Provide the [X, Y] coordinate of the cell's center where the given text is located.  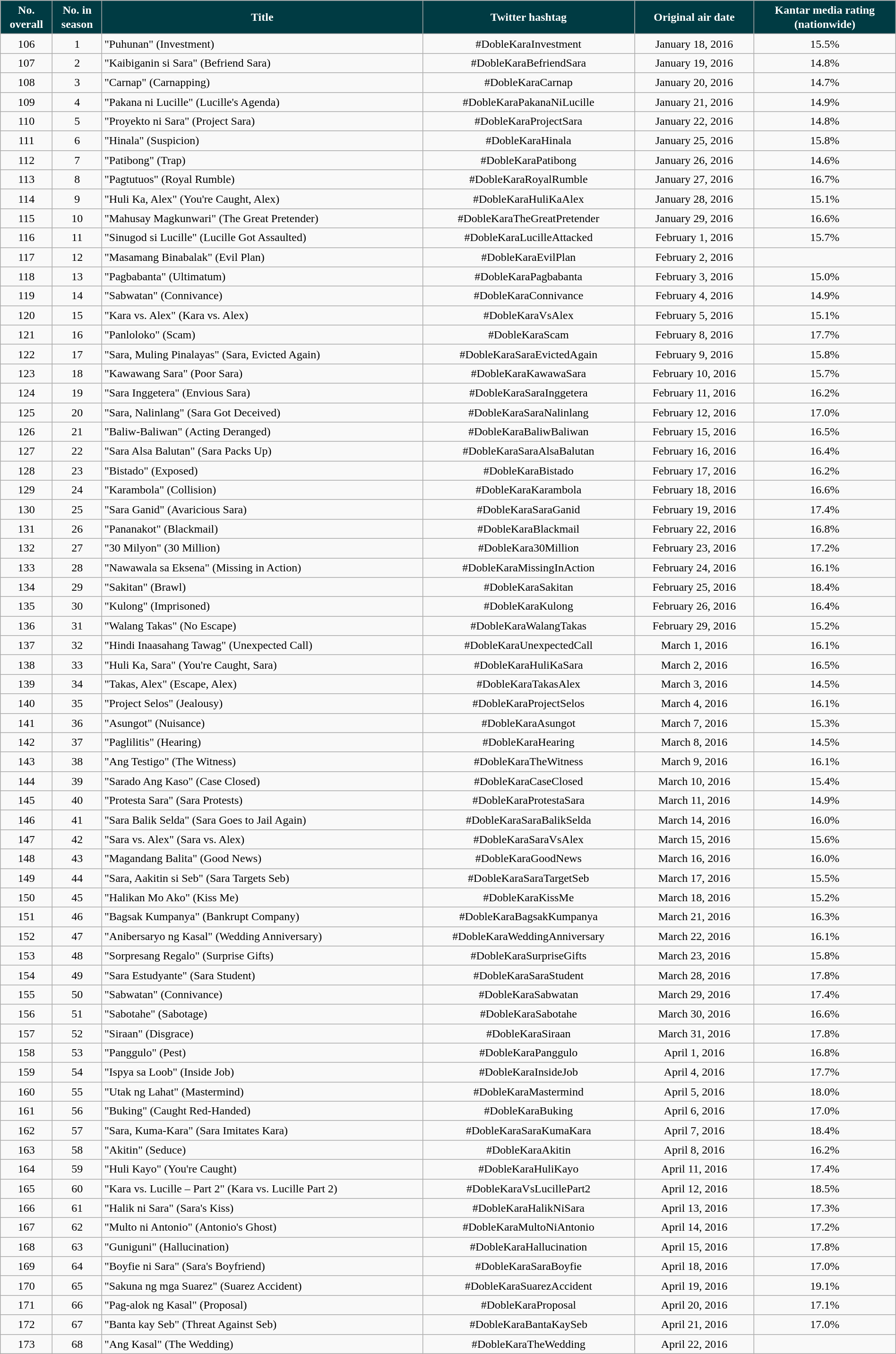
119 [26, 296]
March 15, 2016 [695, 839]
#DobleKaraBlackmail [528, 528]
140 [26, 703]
22 [78, 451]
"Akitin" (Seduce) [262, 1149]
126 [26, 432]
155 [26, 994]
63 [78, 1247]
Kantar media rating (nationwide) [825, 17]
April 1, 2016 [695, 1053]
128 [26, 471]
January 18, 2016 [695, 43]
March 4, 2016 [695, 703]
154 [26, 975]
"Hindi Inaasahang Tawag" (Unexpected Call) [262, 646]
66 [78, 1305]
15.0% [825, 277]
171 [26, 1305]
156 [26, 1014]
"Pagbabanta" (Ultimatum) [262, 277]
#DobleKaraScam [528, 335]
"Karambola" (Collision) [262, 490]
#DobleKaraPakanaNiLucille [528, 102]
#DobleKaraSaraEvictedAgain [528, 354]
February 17, 2016 [695, 471]
108 [26, 82]
18 [78, 373]
13 [78, 277]
"Sara vs. Alex" (Sara vs. Alex) [262, 839]
68 [78, 1344]
March 29, 2016 [695, 994]
"Nawawala sa Eksena" (Missing in Action) [262, 567]
158 [26, 1053]
#DobleKaraBuking [528, 1111]
March 22, 2016 [695, 937]
#DobleKaraTakasAlex [528, 684]
32 [78, 646]
"Baliw-Baliwan" (Acting Deranged) [262, 432]
147 [26, 839]
February 26, 2016 [695, 607]
150 [26, 898]
149 [26, 878]
169 [26, 1267]
"Sara, Kuma-Kara" (Sara Imitates Kara) [262, 1130]
"Patibong" (Trap) [262, 160]
#DobleKaraHuliKayo [528, 1169]
#DobleKaraTheGreatPretender [528, 218]
159 [26, 1072]
57 [78, 1130]
"Sara Inggetera" (Envious Sara) [262, 393]
53 [78, 1053]
25 [78, 509]
"Huli Kayo" (You're Caught) [262, 1169]
February 8, 2016 [695, 335]
10 [78, 218]
January 20, 2016 [695, 82]
"Guniguni" (Hallucination) [262, 1247]
April 20, 2016 [695, 1305]
45 [78, 898]
#DobleKaraHearing [528, 742]
February 1, 2016 [695, 237]
#DobleKaraSurpriseGifts [528, 956]
March 31, 2016 [695, 1033]
"Ang Kasal" (The Wedding) [262, 1344]
"Project Selos" (Jealousy) [262, 703]
Title [262, 17]
"Sara, Nalinlang" (Sara Got Deceived) [262, 412]
April 19, 2016 [695, 1285]
110 [26, 121]
"Kaibiganin si Sara" (Befriend Sara) [262, 63]
"Pagtutuos" (Royal Rumble) [262, 180]
"Sorpresang Regalo" (Surprise Gifts) [262, 956]
3 [78, 82]
34 [78, 684]
42 [78, 839]
12 [78, 257]
March 7, 2016 [695, 723]
January 26, 2016 [695, 160]
March 23, 2016 [695, 956]
#DobleKaraVsLucillePart2 [528, 1188]
"Sara Balik Selda" (Sara Goes to Jail Again) [262, 819]
No. overall [26, 17]
Original air date [695, 17]
#DobleKaraWalangTakas [528, 626]
#DobleKaraProtestaSara [528, 801]
March 18, 2016 [695, 898]
18.0% [825, 1092]
No. in season [78, 17]
#DobleKaraHalikNiSara [528, 1208]
March 3, 2016 [695, 684]
February 2, 2016 [695, 257]
30 [78, 607]
Twitter hashtag [528, 17]
157 [26, 1033]
#DobleKaraSaraNalinlang [528, 412]
"Mahusay Magkunwari" (The Great Pretender) [262, 218]
#DobleKaraMissingInAction [528, 567]
February 25, 2016 [695, 587]
60 [78, 1188]
135 [26, 607]
5 [78, 121]
#DobleKaraPagbabanta [528, 277]
67 [78, 1324]
February 3, 2016 [695, 277]
"Asungot" (Nuisance) [262, 723]
April 7, 2016 [695, 1130]
131 [26, 528]
141 [26, 723]
#DobleKaraGoodNews [528, 858]
#DobleKaraPanggulo [528, 1053]
"Takas, Alex" (Escape, Alex) [262, 684]
"Ispya sa Loob" (Inside Job) [262, 1072]
"Pakana ni Lucille" (Lucille's Agenda) [262, 102]
152 [26, 937]
March 17, 2016 [695, 878]
31 [78, 626]
February 10, 2016 [695, 373]
38 [78, 762]
#DobleKaraSiraan [528, 1033]
#DobleKaraWeddingAnniversary [528, 937]
40 [78, 801]
#DobleKaraCarnap [528, 82]
"Huli Ka, Sara" (You're Caught, Sara) [262, 664]
January 28, 2016 [695, 198]
"Boyfie ni Sara" (Sara's Boyfriend) [262, 1267]
18.5% [825, 1188]
"Kara vs. Lucille – Part 2" (Kara vs. Lucille Part 2) [262, 1188]
#DobleKaraProjectSelos [528, 703]
#DobleKaraConnivance [528, 296]
"Walang Takas" (No Escape) [262, 626]
116 [26, 237]
129 [26, 490]
#DobleKaraRoyalRumble [528, 180]
January 21, 2016 [695, 102]
167 [26, 1228]
123 [26, 373]
59 [78, 1169]
#DobleKaraInvestment [528, 43]
"Kawawang Sara" (Poor Sara) [262, 373]
"Sakuna ng mga Suarez" (Suarez Accident) [262, 1285]
48 [78, 956]
20 [78, 412]
"Paglilitis" (Hearing) [262, 742]
#DobleKaraSaraBoyfie [528, 1267]
136 [26, 626]
124 [26, 393]
February 23, 2016 [695, 548]
11 [78, 237]
#DobleKaraKarambola [528, 490]
February 9, 2016 [695, 354]
173 [26, 1344]
"Sara, Muling Pinalayas" (Sara, Evicted Again) [262, 354]
14.6% [825, 160]
March 21, 2016 [695, 917]
February 16, 2016 [695, 451]
March 1, 2016 [695, 646]
#DobleKaraTheWedding [528, 1344]
115 [26, 218]
138 [26, 664]
#DobleKaraCaseClosed [528, 781]
137 [26, 646]
16 [78, 335]
April 18, 2016 [695, 1267]
"Kara vs. Alex" (Kara vs. Alex) [262, 316]
#DobleKaraSaraGanid [528, 509]
"Sara Ganid" (Avaricious Sara) [262, 509]
"Huli Ka, Alex" (You're Caught, Alex) [262, 198]
117 [26, 257]
#DobleKaraMastermind [528, 1092]
#DobleKaraTheWitness [528, 762]
168 [26, 1247]
118 [26, 277]
26 [78, 528]
21 [78, 432]
146 [26, 819]
"Carnap" (Carnapping) [262, 82]
"Sarado Ang Kaso" (Case Closed) [262, 781]
153 [26, 956]
February 22, 2016 [695, 528]
4 [78, 102]
160 [26, 1092]
#DobleKaraAkitin [528, 1149]
#DobleKaraSaraBalikSelda [528, 819]
9 [78, 198]
March 9, 2016 [695, 762]
#DobleKaraEvilPlan [528, 257]
March 30, 2016 [695, 1014]
"Sara Estudyante" (Sara Student) [262, 975]
130 [26, 509]
March 10, 2016 [695, 781]
35 [78, 703]
April 15, 2016 [695, 1247]
April 14, 2016 [695, 1228]
February 19, 2016 [695, 509]
"Sabotahe" (Sabotage) [262, 1014]
April 6, 2016 [695, 1111]
29 [78, 587]
15.6% [825, 839]
6 [78, 141]
"Sara, Aakitin si Seb" (Sara Targets Seb) [262, 878]
April 4, 2016 [695, 1072]
8 [78, 180]
133 [26, 567]
March 14, 2016 [695, 819]
107 [26, 63]
#DobleKaraBagsakKumpanya [528, 917]
"Sinugod si Lucille" (Lucille Got Assaulted) [262, 237]
February 5, 2016 [695, 316]
April 5, 2016 [695, 1092]
165 [26, 1188]
127 [26, 451]
February 15, 2016 [695, 432]
#DobleKaraBaliwBaliwan [528, 432]
#DobleKaraSaraInggetera [528, 393]
January 27, 2016 [695, 180]
"Bagsak Kumpanya" (Bankrupt Company) [262, 917]
"Hinala" (Suspicion) [262, 141]
43 [78, 858]
April 13, 2016 [695, 1208]
19 [78, 393]
#DobleKaraSaraAlsaBalutan [528, 451]
March 11, 2016 [695, 801]
37 [78, 742]
16.3% [825, 917]
#DobleKaraSabotahe [528, 1014]
15 [78, 316]
#DobleKaraKawawaSara [528, 373]
#DobleKaraHallucination [528, 1247]
"Sara Alsa Balutan" (Sara Packs Up) [262, 451]
111 [26, 141]
February 11, 2016 [695, 393]
#DobleKaraBefriendSara [528, 63]
"Panggulo" (Pest) [262, 1053]
120 [26, 316]
44 [78, 878]
139 [26, 684]
121 [26, 335]
145 [26, 801]
170 [26, 1285]
#DobleKaraBantaKaySeb [528, 1324]
#DobleKaraAsungot [528, 723]
23 [78, 471]
19.1% [825, 1285]
#DobleKaraProposal [528, 1305]
"Magandang Balita" (Good News) [262, 858]
27 [78, 548]
#DobleKaraUnexpectedCall [528, 646]
24 [78, 490]
14.7% [825, 82]
#DobleKaraSaraVsAlex [528, 839]
#DobleKaraPatibong [528, 160]
1 [78, 43]
"Masamang Binabalak" (Evil Plan) [262, 257]
164 [26, 1169]
"Utak ng Lahat" (Mastermind) [262, 1092]
46 [78, 917]
2 [78, 63]
17.3% [825, 1208]
51 [78, 1014]
February 18, 2016 [695, 490]
132 [26, 548]
#DobleKaraHinala [528, 141]
March 16, 2016 [695, 858]
"Ang Testigo" (The Witness) [262, 762]
50 [78, 994]
109 [26, 102]
166 [26, 1208]
143 [26, 762]
47 [78, 937]
16.7% [825, 180]
144 [26, 781]
#DobleKaraSabwatan [528, 994]
106 [26, 43]
"30 Milyon" (30 Million) [262, 548]
"Pananakot" (Blackmail) [262, 528]
36 [78, 723]
"Kulong" (Imprisoned) [262, 607]
"Halikan Mo Ako" (Kiss Me) [262, 898]
January 22, 2016 [695, 121]
#DobleKaraSaraKumaKara [528, 1130]
134 [26, 587]
162 [26, 1130]
February 29, 2016 [695, 626]
February 12, 2016 [695, 412]
#DobleKaraKulong [528, 607]
"Halik ni Sara" (Sara's Kiss) [262, 1208]
163 [26, 1149]
March 8, 2016 [695, 742]
52 [78, 1033]
49 [78, 975]
17.1% [825, 1305]
#DobleKaraLucilleAttacked [528, 237]
14 [78, 296]
54 [78, 1072]
#DobleKaraHuliKaAlex [528, 198]
41 [78, 819]
March 2, 2016 [695, 664]
62 [78, 1228]
April 22, 2016 [695, 1344]
28 [78, 567]
15.3% [825, 723]
122 [26, 354]
January 19, 2016 [695, 63]
#DobleKaraSuarezAccident [528, 1285]
January 25, 2016 [695, 141]
"Anibersaryo ng Kasal" (Wedding Anniversary) [262, 937]
"Protesta Sara" (Sara Protests) [262, 801]
114 [26, 198]
172 [26, 1324]
58 [78, 1149]
39 [78, 781]
61 [78, 1208]
65 [78, 1285]
"Proyekto ni Sara" (Project Sara) [262, 121]
"Sakitan" (Brawl) [262, 587]
#DobleKaraSaraTargetSeb [528, 878]
April 21, 2016 [695, 1324]
142 [26, 742]
February 4, 2016 [695, 296]
#DobleKaraHuliKaSara [528, 664]
17 [78, 354]
April 8, 2016 [695, 1149]
"Puhunan" (Investment) [262, 43]
"Pag-alok ng Kasal" (Proposal) [262, 1305]
33 [78, 664]
148 [26, 858]
55 [78, 1092]
113 [26, 180]
15.4% [825, 781]
April 12, 2016 [695, 1188]
#DobleKaraSakitan [528, 587]
161 [26, 1111]
#DobleKara30Million [528, 548]
February 24, 2016 [695, 567]
#DobleKaraVsAlex [528, 316]
64 [78, 1267]
#DobleKaraInsideJob [528, 1072]
"Buking" (Caught Red-Handed) [262, 1111]
112 [26, 160]
"Bistado" (Exposed) [262, 471]
#DobleKaraMultoNiAntonio [528, 1228]
#DobleKaraKissMe [528, 898]
56 [78, 1111]
#DobleKaraProjectSara [528, 121]
#DobleKaraBistado [528, 471]
151 [26, 917]
#DobleKaraSaraStudent [528, 975]
"Multo ni Antonio" (Antonio's Ghost) [262, 1228]
"Panloloko" (Scam) [262, 335]
January 29, 2016 [695, 218]
"Siraan" (Disgrace) [262, 1033]
"Banta kay Seb" (Threat Against Seb) [262, 1324]
April 11, 2016 [695, 1169]
7 [78, 160]
125 [26, 412]
March 28, 2016 [695, 975]
